Scan for the cell matching the given text and deliver its [X, Y] coordinate at center. 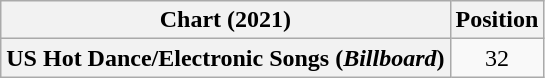
Position [497, 20]
Chart (2021) [226, 20]
US Hot Dance/Electronic Songs (Billboard) [226, 58]
32 [497, 58]
